Search for the cell housing the specified text and yield its (X, Y) center coordinate. 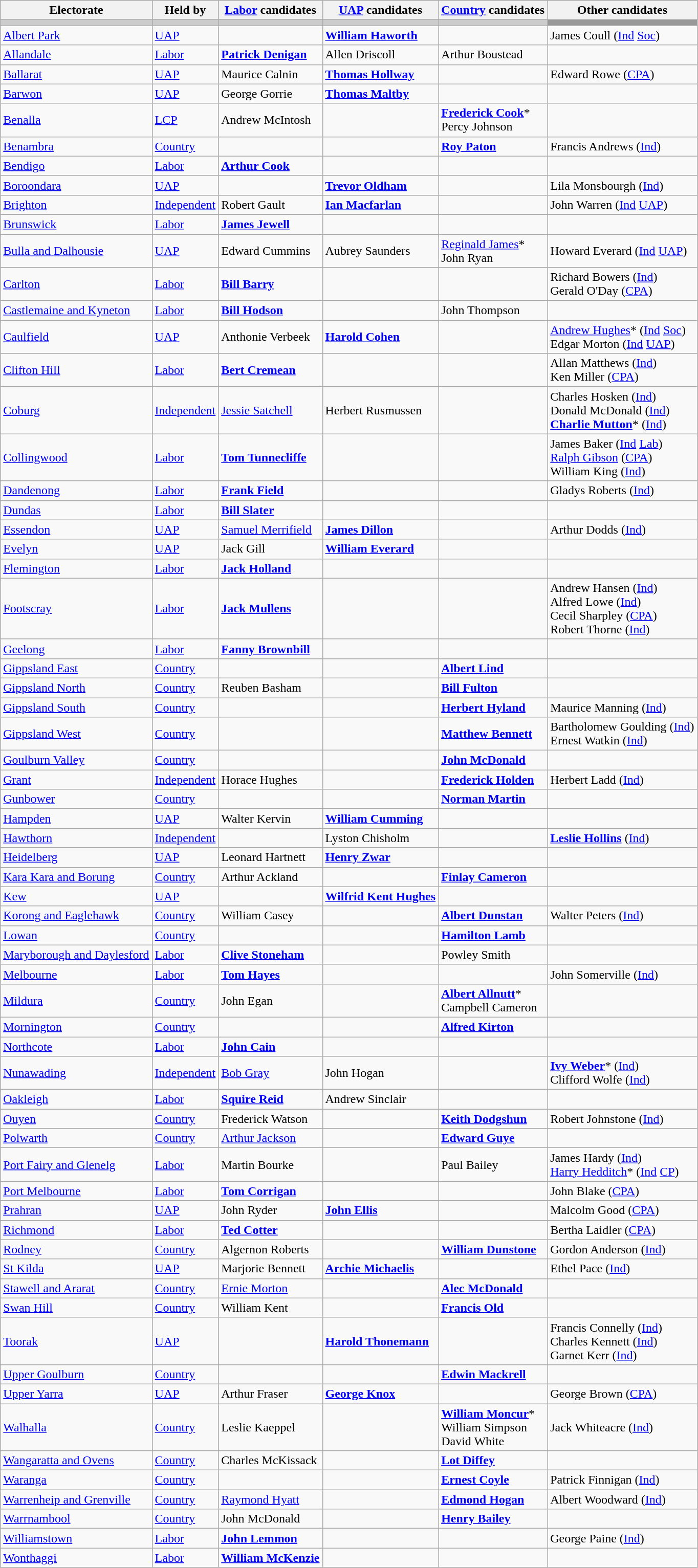
George Brown (CPA) (622, 1394)
Barwon (76, 94)
Reginald James* John Ryan (493, 251)
Howard Everard (Ind UAP) (622, 251)
Benalla (76, 120)
Carlton (76, 284)
Alfred Kirton (493, 1027)
Algernon Roberts (270, 1249)
John Blake (CPA) (622, 1191)
Boroondara (76, 185)
Northcote (76, 1046)
Polwarth (76, 1138)
Andrew Hansen (Ind) Alfred Lowe (Ind) Cecil Sharpley (CPA) Robert Thorne (Ind) (622, 609)
Held by (185, 10)
Clifton Hill (76, 370)
Charles Hosken (Ind) Donald McDonald (Ind) Charlie Mutton* (Ind) (622, 410)
Archie Michaelis (381, 1269)
Rodney (76, 1249)
William Kent (270, 1308)
UAP candidates (381, 10)
John Thompson (493, 311)
Allandale (76, 55)
Arthur Ackland (270, 877)
Bertha Laidler (CPA) (622, 1230)
Herbert Hyland (493, 708)
Nunawading (76, 1073)
Frank Field (270, 491)
Upper Goulburn (76, 1374)
Malcolm Good (CPA) (622, 1210)
Jack Whiteacre (Ind) (622, 1427)
Andrew Hughes* (Ind Soc) Edgar Morton (Ind UAP) (622, 337)
Coburg (76, 410)
Thomas Hollway (381, 74)
Williamstown (76, 1538)
James Hardy (Ind) Harry Hedditch* (Ind CP) (622, 1164)
Clive Stoneham (270, 955)
Caulfield (76, 337)
Flemington (76, 568)
John Lemmon (270, 1538)
William Moncur* William Simpson David White (493, 1427)
Anthonie Verbeek (270, 337)
Harold Thonemann (381, 1341)
Warrnambool (76, 1519)
Leonard Hartnett (270, 857)
Walter Peters (Ind) (622, 916)
Prahran (76, 1210)
Herbert Ladd (Ind) (622, 780)
Francis Andrews (Ind) (622, 146)
Gippsland West (76, 734)
Horace Hughes (270, 780)
John Hogan (381, 1073)
Dundas (76, 510)
Bendigo (76, 166)
William Casey (270, 916)
Aubrey Saunders (381, 251)
Ballarat (76, 74)
Andrew Sinclair (381, 1099)
Gunbower (76, 799)
Norman Martin (493, 799)
Robert Gault (270, 205)
Electorate (76, 10)
Roy Paton (493, 146)
Tom Tunnecliffe (270, 457)
Lowan (76, 935)
Marjorie Bennett (270, 1269)
William McKenzie (270, 1558)
Oakleigh (76, 1099)
John Ellis (381, 1210)
Maryborough and Daylesford (76, 955)
Waranga (76, 1480)
Hampden (76, 819)
Tom Corrigan (270, 1191)
Trevor Oldham (381, 185)
Port Melbourne (76, 1191)
Frederick Cook* Percy Johnson (493, 120)
Paul Bailey (493, 1164)
Heidelberg (76, 857)
Ouyen (76, 1119)
Labor candidates (270, 10)
Jack Mullens (270, 609)
Leslie Hollins (Ind) (622, 838)
Finlay Cameron (493, 877)
Gippsland East (76, 668)
Wilfrid Kent Hughes (381, 896)
Gladys Roberts (Ind) (622, 491)
Walhalla (76, 1427)
Robert Johnstone (Ind) (622, 1119)
James Baker (Ind Lab) Ralph Gibson (CPA) William King (Ind) (622, 457)
Geelong (76, 649)
Jack Gill (270, 549)
Swan Hill (76, 1308)
Lyston Chisholm (381, 838)
Ethel Pace (Ind) (622, 1269)
Castlemaine and Kyneton (76, 311)
Albert Lind (493, 668)
Allen Driscoll (381, 55)
Bert Cremean (270, 370)
Edward Rowe (CPA) (622, 74)
Squire Reid (270, 1099)
Reuben Basham (270, 688)
Bartholomew Goulding (Ind) Ernest Watkin (Ind) (622, 734)
Grant (76, 780)
Benambra (76, 146)
Jack Holland (270, 568)
Arthur Jackson (270, 1138)
Matthew Bennett (493, 734)
John Warren (Ind UAP) (622, 205)
Francis Old (493, 1308)
Albert Dunstan (493, 916)
William Dunstone (493, 1249)
Maurice Calnin (270, 74)
Albert Allnutt* Campbell Cameron (493, 1001)
Leslie Kaeppel (270, 1427)
Edward Guye (493, 1138)
Patrick Finnigan (Ind) (622, 1480)
LCP (185, 120)
Gordon Anderson (Ind) (622, 1249)
James Dillon (381, 529)
Gippsland South (76, 708)
Edwin Mackrell (493, 1374)
Jessie Satchell (270, 410)
George Gorrie (270, 94)
James Coull (Ind Soc) (622, 35)
Bob Gray (270, 1073)
George Knox (381, 1394)
Bill Fulton (493, 688)
Martin Bourke (270, 1164)
James Jewell (270, 224)
Korong and Eaglehawk (76, 916)
Richmond (76, 1230)
William Haworth (381, 35)
Melbourne (76, 974)
Henry Zwar (381, 857)
Tom Hayes (270, 974)
Charles McKissack (270, 1461)
Lila Monsbourgh (Ind) (622, 185)
Dandenong (76, 491)
Bill Barry (270, 284)
Port Fairy and Glenelg (76, 1164)
Evelyn (76, 549)
Edmond Hogan (493, 1499)
Collingwood (76, 457)
Mildura (76, 1001)
Other candidates (622, 10)
Bill Slater (270, 510)
Powley Smith (493, 955)
Stawell and Ararat (76, 1288)
Thomas Maltby (381, 94)
Alec McDonald (493, 1288)
Allan Matthews (Ind) Ken Miller (CPA) (622, 370)
Brunswick (76, 224)
Ted Cotter (270, 1230)
Warrenheip and Grenville (76, 1499)
Patrick Denigan (270, 55)
Andrew McIntosh (270, 120)
Gippsland North (76, 688)
Bulla and Dalhousie (76, 251)
Arthur Boustead (493, 55)
Edward Cummins (270, 251)
Kara Kara and Borung (76, 877)
Ernie Morton (270, 1288)
Hawthorn (76, 838)
Francis Connelly (Ind) Charles Kennett (Ind) Garnet Kerr (Ind) (622, 1341)
Ivy Weber* (Ind) Clifford Wolfe (Ind) (622, 1073)
Frederick Watson (270, 1119)
Mornington (76, 1027)
John Ryder (270, 1210)
Country candidates (493, 10)
Arthur Fraser (270, 1394)
Wangaratta and Ovens (76, 1461)
Walter Kervin (270, 819)
John Cain (270, 1046)
Raymond Hyatt (270, 1499)
Footscray (76, 609)
Ernest Coyle (493, 1480)
Goulburn Valley (76, 760)
Toorak (76, 1341)
Hamilton Lamb (493, 935)
St Kilda (76, 1269)
Henry Bailey (493, 1519)
Samuel Merrifield (270, 529)
Harold Cohen (381, 337)
Bill Hodson (270, 311)
William Cumming (381, 819)
John Egan (270, 1001)
John Somerville (Ind) (622, 974)
Albert Park (76, 35)
Arthur Cook (270, 166)
Brighton (76, 205)
Maurice Manning (Ind) (622, 708)
Fanny Brownbill (270, 649)
Kew (76, 896)
Arthur Dodds (Ind) (622, 529)
Wonthaggi (76, 1558)
Frederick Holden (493, 780)
George Paine (Ind) (622, 1538)
Lot Diffey (493, 1461)
Herbert Rusmussen (381, 410)
Upper Yarra (76, 1394)
Essendon (76, 529)
Ian Macfarlan (381, 205)
William Everard (381, 549)
Albert Woodward (Ind) (622, 1499)
Keith Dodgshun (493, 1119)
Richard Bowers (Ind) Gerald O'Day (CPA) (622, 284)
